For the text-containing cell, return its midpoint in (X, Y) coordinate format. 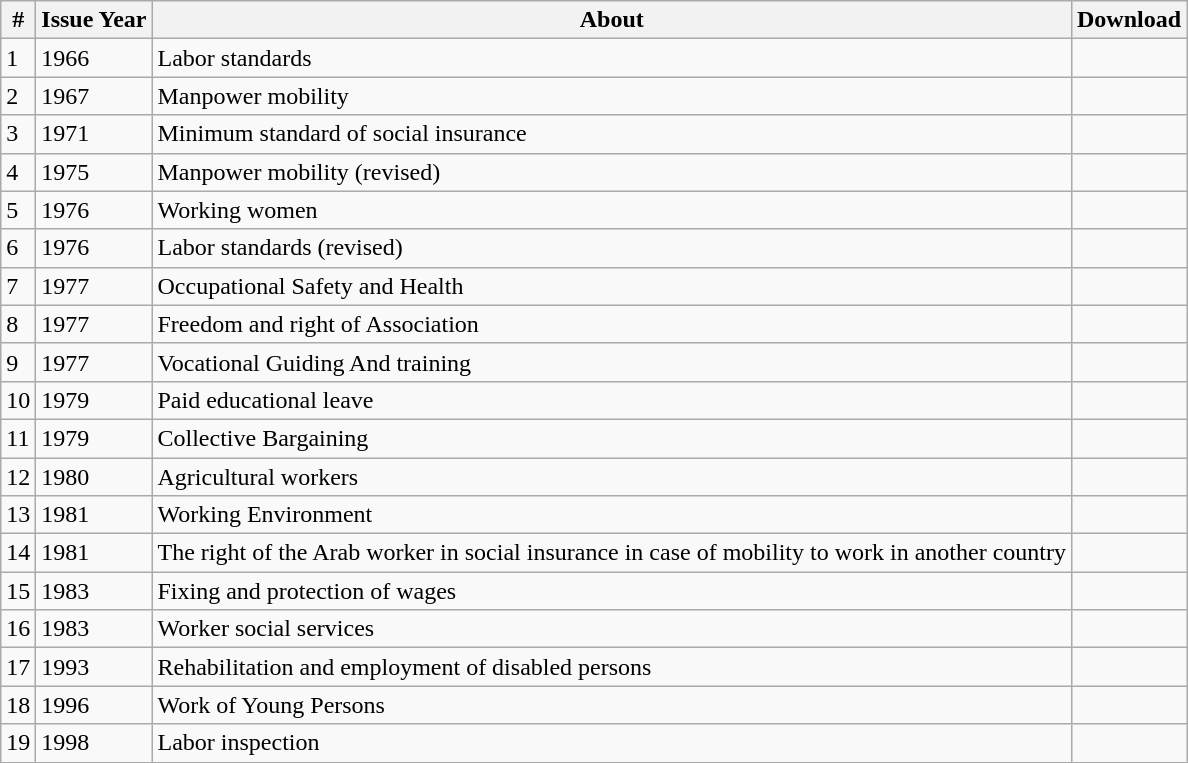
Minimum standard of social insurance (612, 134)
17 (18, 667)
13 (18, 515)
Worker social services (612, 629)
5 (18, 210)
Freedom and right of Association (612, 324)
10 (18, 400)
11 (18, 438)
# (18, 20)
1966 (94, 58)
6 (18, 248)
18 (18, 705)
1998 (94, 743)
7 (18, 286)
14 (18, 553)
Fixing and protection of wages (612, 591)
16 (18, 629)
8 (18, 324)
Agricultural workers (612, 477)
Labor inspection (612, 743)
Working women (612, 210)
1975 (94, 172)
Work of Young Persons (612, 705)
1967 (94, 96)
The right of the Arab worker in social insurance in case of mobility to work in another country (612, 553)
1996 (94, 705)
1971 (94, 134)
4 (18, 172)
Issue Year (94, 20)
15 (18, 591)
3 (18, 134)
2 (18, 96)
Occupational Safety and Health (612, 286)
Labor standards (612, 58)
Manpower mobility (612, 96)
9 (18, 362)
Rehabilitation and employment of disabled persons (612, 667)
1 (18, 58)
Labor standards (revised) (612, 248)
Collective Bargaining (612, 438)
1993 (94, 667)
Download (1128, 20)
12 (18, 477)
About (612, 20)
Paid educational leave (612, 400)
1980 (94, 477)
Working Environment (612, 515)
Vocational Guiding And training (612, 362)
19 (18, 743)
Manpower mobility (revised) (612, 172)
